Return the [x, y] coordinate for the center point of the cell that contains the specified text.  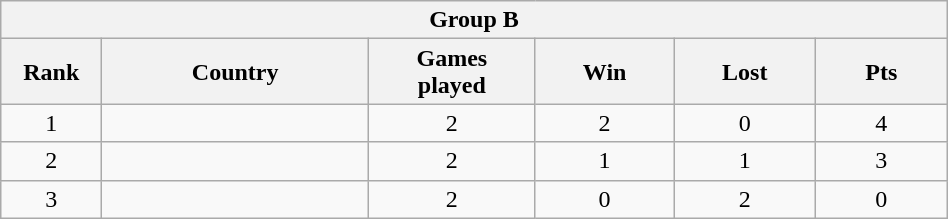
Group B [474, 20]
Country [236, 72]
Lost [744, 72]
Games played [452, 72]
Win [604, 72]
Pts [881, 72]
4 [881, 123]
Rank [52, 72]
